Find where the given text appears and provide that cell's center as (X, Y) coordinate. 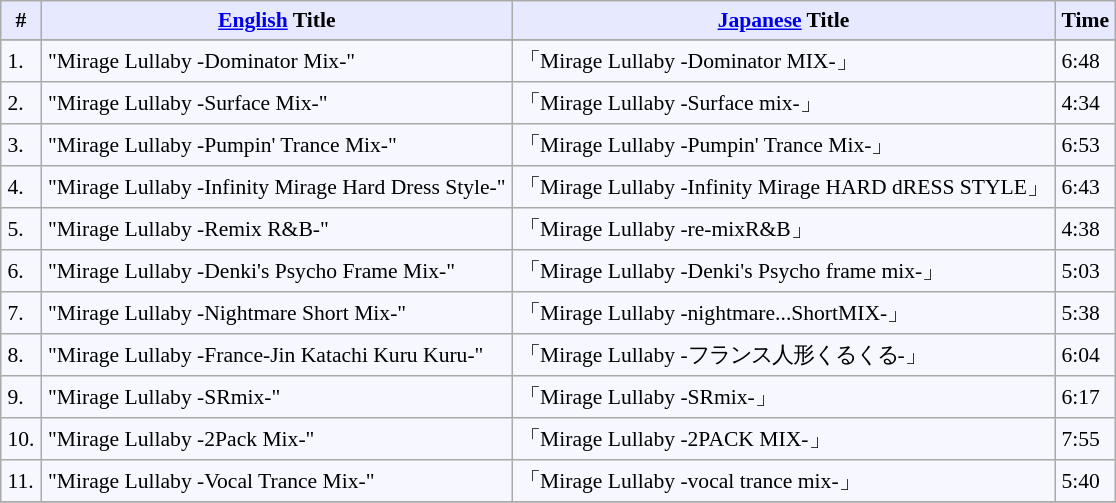
「Mirage Lullaby -nightmare...ShortMIX-」 (783, 313)
5. (21, 229)
8. (21, 355)
6:48 (1086, 61)
6. (21, 271)
"Mirage Lullaby -2Pack Mix-" (276, 439)
# (21, 20)
"Mirage Lullaby -Infinity Mirage Hard Dress Style-" (276, 187)
「Mirage Lullaby -Surface mix-」 (783, 103)
"Mirage Lullaby -Nightmare Short Mix-" (276, 313)
"Mirage Lullaby -Remix R&B-" (276, 229)
11. (21, 481)
「Mirage Lullaby -Dominator MIX-」 (783, 61)
Japanese Title (783, 20)
"Mirage Lullaby -Surface Mix-" (276, 103)
"Mirage Lullaby -Dominator Mix-" (276, 61)
"Mirage Lullaby -France-Jin Katachi Kuru Kuru-" (276, 355)
3. (21, 145)
"Mirage Lullaby -SRmix-" (276, 397)
"Mirage Lullaby -Pumpin' Trance Mix-" (276, 145)
6:17 (1086, 397)
"Mirage Lullaby -Vocal Trance Mix-" (276, 481)
"Mirage Lullaby -Denki's Psycho Frame Mix-" (276, 271)
1. (21, 61)
「Mirage Lullaby -re-mixR&B」 (783, 229)
「Mirage Lullaby -Infinity Mirage HARD dRESS STYLE」 (783, 187)
Time (1086, 20)
6:04 (1086, 355)
4:38 (1086, 229)
9. (21, 397)
2. (21, 103)
5:40 (1086, 481)
10. (21, 439)
7. (21, 313)
4:34 (1086, 103)
「Mirage Lullaby -2PACK MIX-」 (783, 439)
「Mirage Lullaby -Denki's Psycho frame mix-」 (783, 271)
「Mirage Lullaby -フランス人形くるくる-」 (783, 355)
English Title (276, 20)
「Mirage Lullaby -vocal trance mix-」 (783, 481)
4. (21, 187)
「Mirage Lullaby -SRmix-」 (783, 397)
「Mirage Lullaby -Pumpin' Trance Mix-」 (783, 145)
7:55 (1086, 439)
6:53 (1086, 145)
5:03 (1086, 271)
6:43 (1086, 187)
5:38 (1086, 313)
